From the cell containing the given text, extract its center point as [x, y] coordinate. 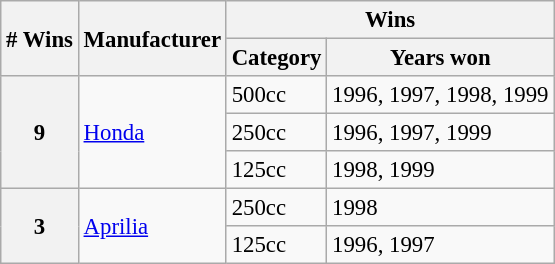
1996, 1997 [440, 245]
Honda [152, 132]
Years won [440, 58]
Manufacturer [152, 38]
Aprilia [152, 226]
Wins [390, 20]
500cc [276, 95]
1998, 1999 [440, 170]
1996, 1997, 1998, 1999 [440, 95]
1996, 1997, 1999 [440, 133]
3 [40, 226]
9 [40, 132]
# Wins [40, 38]
Category [276, 58]
1998 [440, 208]
